Extract the [X, Y] coordinate from the center of the cell holding the provided text.  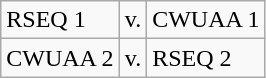
CWUAA 2 [60, 58]
CWUAA 1 [206, 20]
RSEQ 1 [60, 20]
RSEQ 2 [206, 58]
